For the text-containing cell, return its midpoint in [x, y] coordinate format. 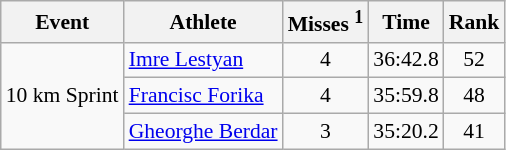
10 km Sprint [62, 96]
48 [474, 96]
52 [474, 60]
35:59.8 [406, 96]
Imre Lestyan [204, 60]
Rank [474, 22]
3 [326, 132]
Misses 1 [326, 22]
Time [406, 22]
Gheorghe Berdar [204, 132]
36:42.8 [406, 60]
35:20.2 [406, 132]
41 [474, 132]
Athlete [204, 22]
Event [62, 22]
Francisc Forika [204, 96]
